For the text-containing cell, return its midpoint in [x, y] coordinate format. 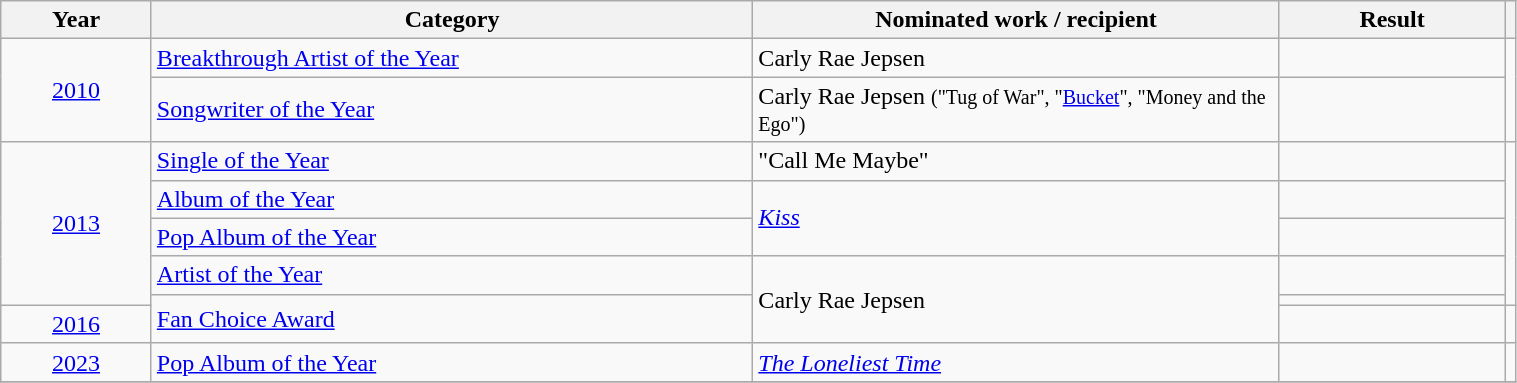
Nominated work / recipient [1016, 20]
Carly Rae Jepsen ("Tug of War", "Bucket", "Money and the Ego") [1016, 110]
Kiss [1016, 218]
The Loneliest Time [1016, 362]
2023 [76, 362]
Artist of the Year [452, 275]
2013 [76, 224]
Single of the Year [452, 161]
"Call Me Maybe" [1016, 161]
Album of the Year [452, 199]
Category [452, 20]
Year [76, 20]
Fan Choice Award [452, 318]
2010 [76, 90]
Songwriter of the Year [452, 110]
Result [1392, 20]
2016 [76, 324]
Breakthrough Artist of the Year [452, 58]
